Search for the cell housing the specified text and yield its (X, Y) center coordinate. 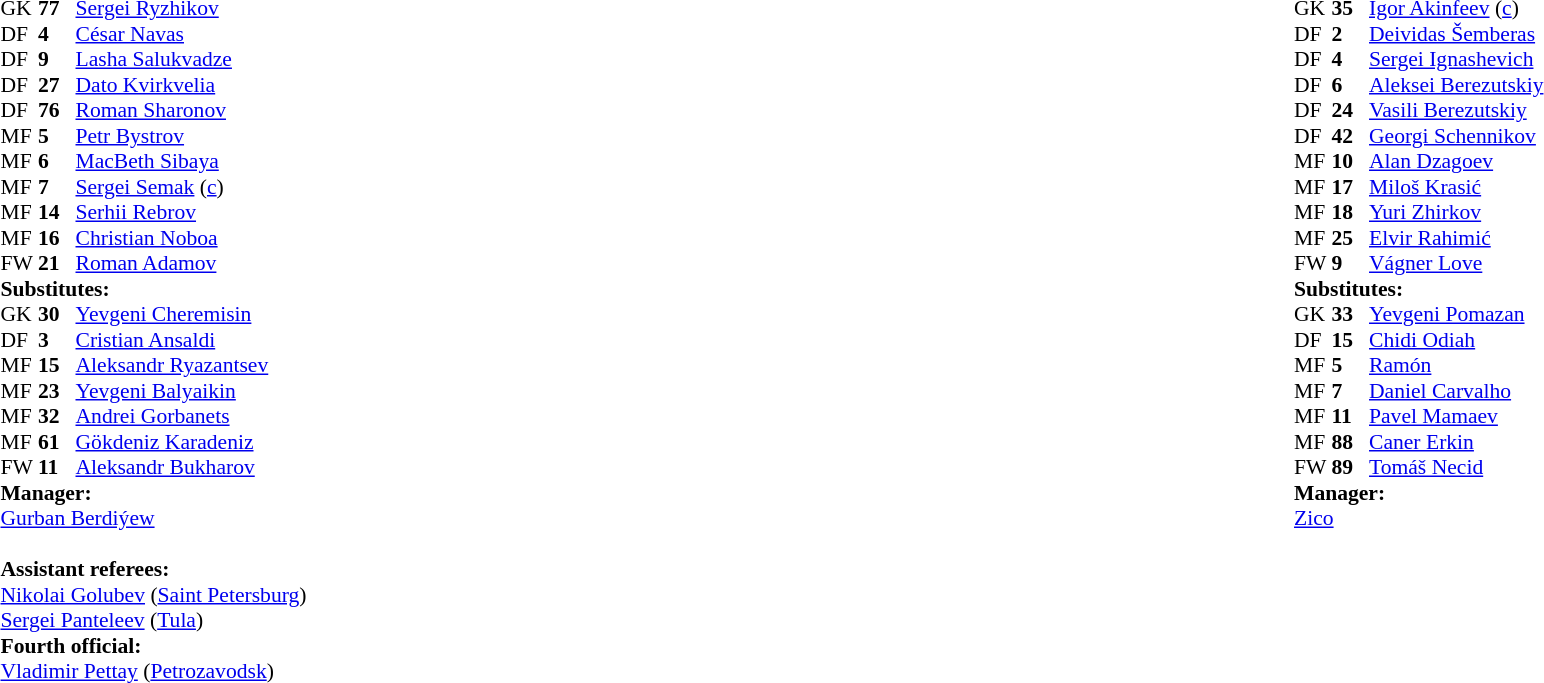
Elvir Rahimić (1456, 238)
32 (57, 417)
Alan Dzagoev (1456, 161)
Pavel Mamaev (1456, 417)
Vágner Love (1456, 263)
21 (57, 263)
14 (57, 213)
3 (57, 340)
30 (57, 315)
10 (1351, 161)
Caner Erkin (1456, 442)
17 (1351, 187)
25 (1351, 238)
Vasili Berezutskiy (1456, 111)
Ramón (1456, 365)
Dato Kvirkvelia (192, 85)
Petr Bystrov (192, 136)
Cristian Ansaldi (192, 340)
Yevgeni Cheremisin (192, 315)
Aleksandr Bukharov (192, 467)
Miloš Krasić (1456, 187)
Roman Adamov (192, 263)
2 (1351, 34)
César Navas (192, 34)
MacBeth Sibaya (192, 161)
Christian Noboa (192, 238)
Tomáš Necid (1456, 467)
Deividas Šemberas (1456, 34)
23 (57, 391)
24 (1351, 111)
89 (1351, 467)
33 (1351, 315)
Andrei Gorbanets (192, 417)
Aleksandr Ryazantsev (192, 365)
Yevgeni Balyaikin (192, 391)
42 (1351, 136)
Roman Sharonov (192, 111)
Serhii Rebrov (192, 213)
Yevgeni Pomazan (1456, 315)
27 (57, 85)
Georgi Schennikov (1456, 136)
Sergei Semak (c) (192, 187)
16 (57, 238)
61 (57, 442)
Yuri Zhirkov (1456, 213)
76 (57, 111)
Aleksei Berezutskiy (1456, 85)
Gökdeniz Karadeniz (192, 442)
88 (1351, 442)
Sergei Ignashevich (1456, 59)
Lasha Salukvadze (192, 59)
Chidi Odiah (1456, 340)
Zico (1418, 519)
18 (1351, 213)
Daniel Carvalho (1456, 391)
